Identify which cell holds the provided text, then report its (x, y) central coordinate. 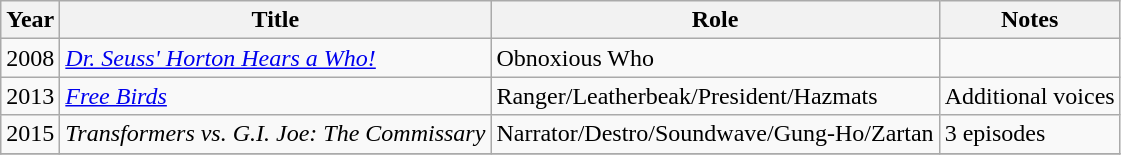
Free Birds (276, 96)
Notes (1030, 20)
Obnoxious Who (715, 58)
Year (30, 20)
Transformers vs. G.I. Joe: The Commissary (276, 134)
3 episodes (1030, 134)
Additional voices (1030, 96)
2013 (30, 96)
2015 (30, 134)
Title (276, 20)
Narrator/Destro/Soundwave/Gung-Ho/Zartan (715, 134)
2008 (30, 58)
Role (715, 20)
Ranger/Leatherbeak/President/Hazmats (715, 96)
Dr. Seuss' Horton Hears a Who! (276, 58)
